Extract the [X, Y] coordinate from the center of the cell holding the provided text.  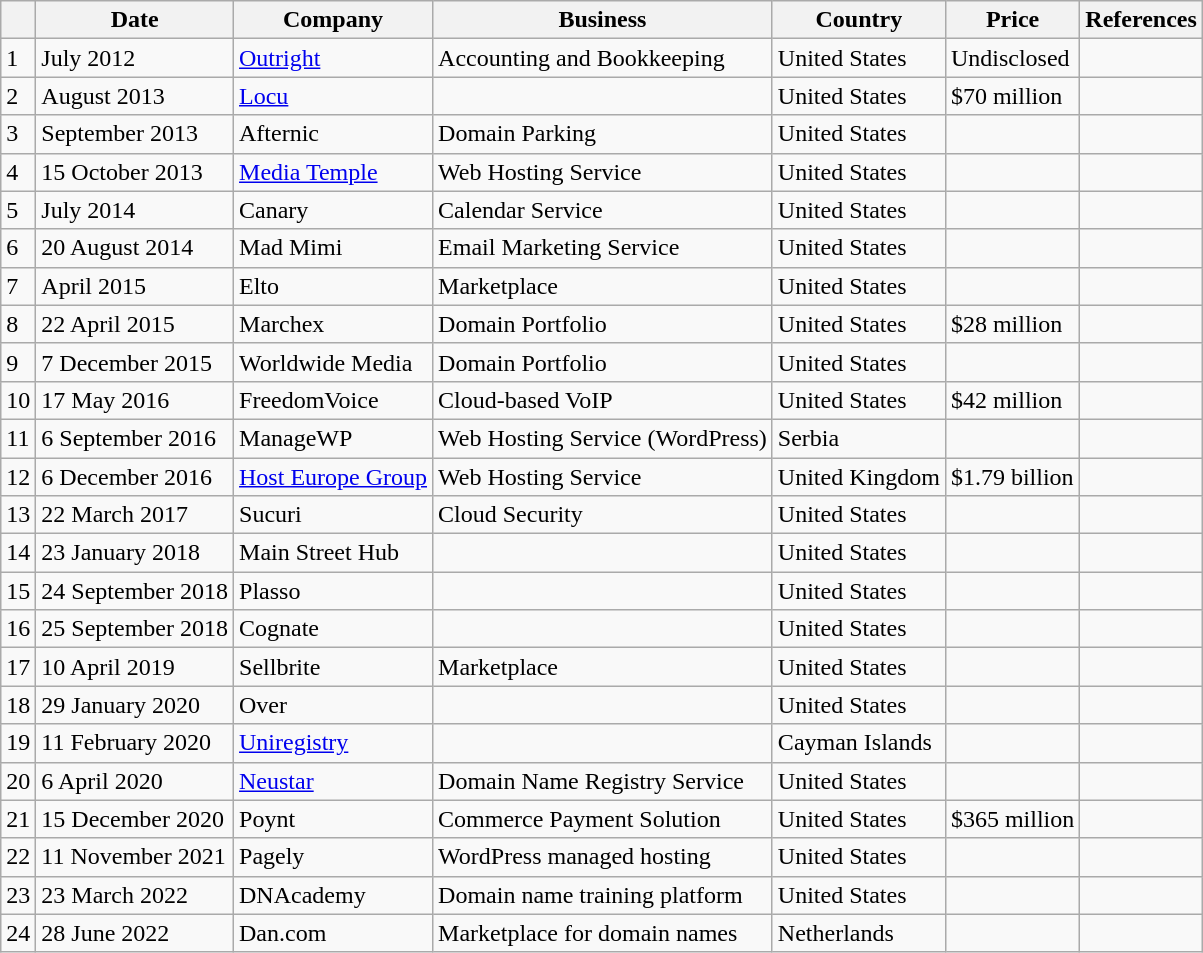
$70 million [1012, 96]
15 December 2020 [135, 819]
11 November 2021 [135, 857]
August 2013 [135, 96]
16 [18, 629]
$365 million [1012, 819]
19 [18, 743]
17 [18, 667]
Company [334, 20]
$42 million [1012, 400]
Netherlands [858, 933]
9 [18, 362]
25 September 2018 [135, 629]
18 [18, 705]
Afternic [334, 134]
13 [18, 515]
ManageWP [334, 438]
Canary [334, 210]
Cloud-based VoIP [603, 400]
8 [18, 324]
24 September 2018 [135, 591]
Dan.com [334, 933]
7 [18, 286]
22 [18, 857]
Elto [334, 286]
6 December 2016 [135, 477]
Neustar [334, 781]
20 August 2014 [135, 248]
Plasso [334, 591]
WordPress managed hosting [603, 857]
24 [18, 933]
July 2012 [135, 58]
Cognate [334, 629]
$28 million [1012, 324]
29 January 2020 [135, 705]
1 [18, 58]
6 April 2020 [135, 781]
22 March 2017 [135, 515]
Host Europe Group [334, 477]
Poynt [334, 819]
11 February 2020 [135, 743]
Undisclosed [1012, 58]
Outright [334, 58]
Over [334, 705]
Commerce Payment Solution [603, 819]
14 [18, 553]
5 [18, 210]
Sucuri [334, 515]
Locu [334, 96]
17 May 2016 [135, 400]
United Kingdom [858, 477]
2 [18, 96]
22 April 2015 [135, 324]
Calendar Service [603, 210]
DNAcademy [334, 895]
Pagely [334, 857]
Uniregistry [334, 743]
23 March 2022 [135, 895]
Country [858, 20]
15 [18, 591]
Domain name training platform [603, 895]
23 [18, 895]
References [1142, 20]
Sellbrite [334, 667]
July 2014 [135, 210]
Marchex [334, 324]
Main Street Hub [334, 553]
12 [18, 477]
$1.79 billion [1012, 477]
20 [18, 781]
September 2013 [135, 134]
3 [18, 134]
Worldwide Media [334, 362]
Mad Mimi [334, 248]
Domain Parking [603, 134]
Accounting and Bookkeeping [603, 58]
Media Temple [334, 172]
Cloud Security [603, 515]
Email Marketing Service [603, 248]
7 December 2015 [135, 362]
10 [18, 400]
Domain Name Registry Service [603, 781]
Business [603, 20]
Web Hosting Service (WordPress) [603, 438]
4 [18, 172]
21 [18, 819]
23 January 2018 [135, 553]
Cayman Islands [858, 743]
April 2015 [135, 286]
10 April 2019 [135, 667]
11 [18, 438]
15 October 2013 [135, 172]
6 [18, 248]
6 September 2016 [135, 438]
Serbia [858, 438]
28 June 2022 [135, 933]
Date [135, 20]
Marketplace for domain names [603, 933]
FreedomVoice [334, 400]
Price [1012, 20]
